Search for the cell housing the specified text and yield its (x, y) center coordinate. 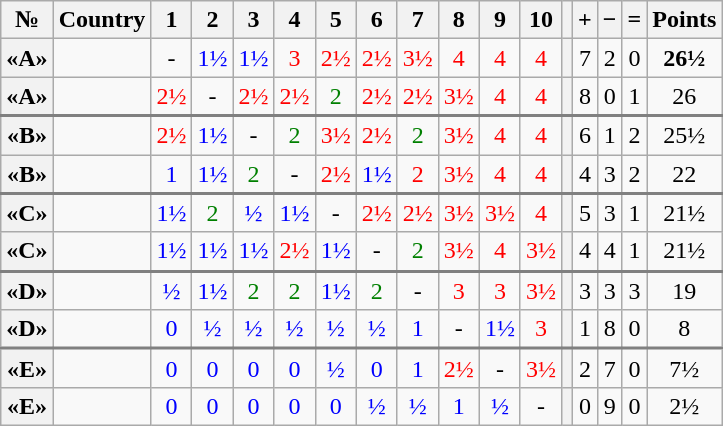
= (634, 20)
Country (102, 20)
19 (684, 290)
10 (540, 20)
7½ (684, 368)
Points (684, 20)
+ (586, 20)
25½ (684, 136)
22 (684, 174)
− (610, 20)
26½ (684, 58)
26 (684, 96)
№ (27, 20)
